Provide the [x, y] coordinate of the cell's center where the given text is located.  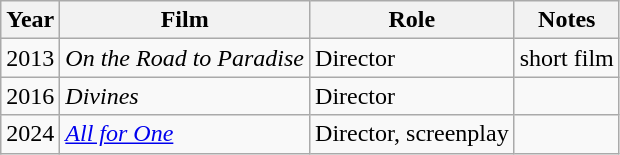
2016 [30, 96]
2013 [30, 58]
All for One [185, 134]
Film [185, 20]
Divines [185, 96]
Role [412, 20]
Year [30, 20]
short film [566, 58]
2024 [30, 134]
Director, screenplay [412, 134]
On the Road to Paradise [185, 58]
Notes [566, 20]
